Search for the cell housing the specified text and yield its [x, y] center coordinate. 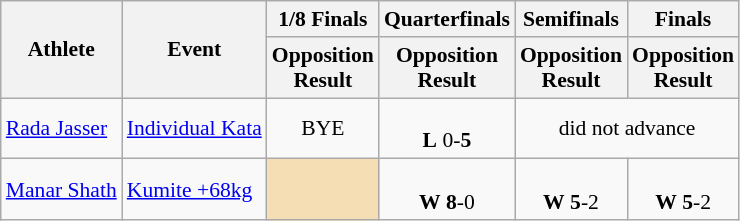
1/8 Finals [323, 19]
Manar Shath [62, 190]
Quarterfinals [447, 19]
Rada Jasser [62, 128]
BYE [323, 128]
Individual Kata [194, 128]
did not advance [627, 128]
W 8-0 [447, 190]
Semifinals [571, 19]
Finals [683, 19]
Event [194, 50]
Athlete [62, 50]
Kumite +68kg [194, 190]
L 0-5 [447, 128]
